Detect which cell encompasses the target text, then output its (X, Y) center coordinate. 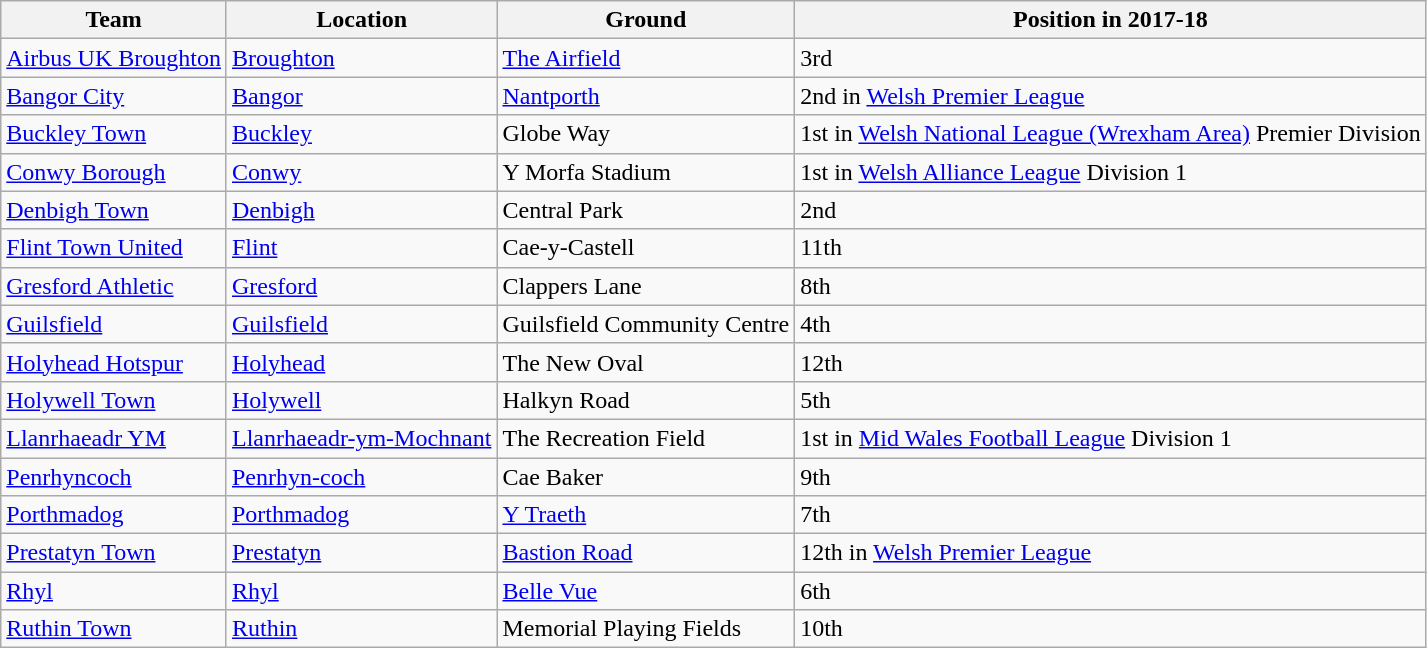
Belle Vue (646, 591)
Denbigh Town (114, 210)
Penrhyncoch (114, 477)
Ruthin Town (114, 629)
Penrhyn-coch (361, 477)
Denbigh (361, 210)
Ruthin (361, 629)
Nantporth (646, 96)
2nd in Welsh Premier League (1111, 96)
Prestatyn Town (114, 553)
11th (1111, 248)
The Recreation Field (646, 438)
3rd (1111, 58)
Gresford Athletic (114, 286)
Conwy (361, 172)
Guilsfield Community Centre (646, 324)
Y Traeth (646, 515)
Bastion Road (646, 553)
9th (1111, 477)
Team (114, 20)
5th (1111, 400)
12th in Welsh Premier League (1111, 553)
Airbus UK Broughton (114, 58)
Halkyn Road (646, 400)
1st in Welsh National League (Wrexham Area) Premier Division (1111, 134)
Buckley (361, 134)
Broughton (361, 58)
The Airfield (646, 58)
Gresford (361, 286)
Y Morfa Stadium (646, 172)
Llanrhaeadr-ym-Mochnant (361, 438)
Prestatyn (361, 553)
The New Oval (646, 362)
12th (1111, 362)
1st in Welsh Alliance League Division 1 (1111, 172)
Llanrhaeadr YM (114, 438)
Holyhead Hotspur (114, 362)
Location (361, 20)
Cae Baker (646, 477)
Position in 2017-18 (1111, 20)
Ground (646, 20)
Flint (361, 248)
8th (1111, 286)
Bangor City (114, 96)
Memorial Playing Fields (646, 629)
6th (1111, 591)
Flint Town United (114, 248)
Cae-y-Castell (646, 248)
Holywell Town (114, 400)
1st in Mid Wales Football League Division 1 (1111, 438)
2nd (1111, 210)
Holyhead (361, 362)
Holywell (361, 400)
Clappers Lane (646, 286)
10th (1111, 629)
Central Park (646, 210)
7th (1111, 515)
4th (1111, 324)
Conwy Borough (114, 172)
Bangor (361, 96)
Buckley Town (114, 134)
Globe Way (646, 134)
